Determine the (x, y) coordinate at the center of the cell enclosing the given text.  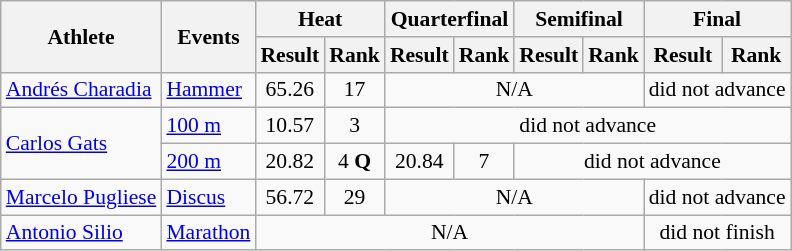
Hammer (208, 90)
Semifinal (578, 19)
200 m (208, 162)
20.84 (420, 162)
Andrés Charadia (82, 90)
4 Q (354, 162)
65.26 (290, 90)
100 m (208, 126)
Marcelo Pugliese (82, 197)
Final (718, 19)
20.82 (290, 162)
Marathon (208, 233)
Heat (320, 19)
Carlos Gats (82, 144)
56.72 (290, 197)
Discus (208, 197)
Athlete (82, 36)
17 (354, 90)
Quarterfinal (450, 19)
did not finish (718, 233)
29 (354, 197)
Events (208, 36)
Antonio Silio (82, 233)
7 (484, 162)
3 (354, 126)
10.57 (290, 126)
